Pinpoint the cell where the given text exists, returning its (X, Y) midpoint coordinate. 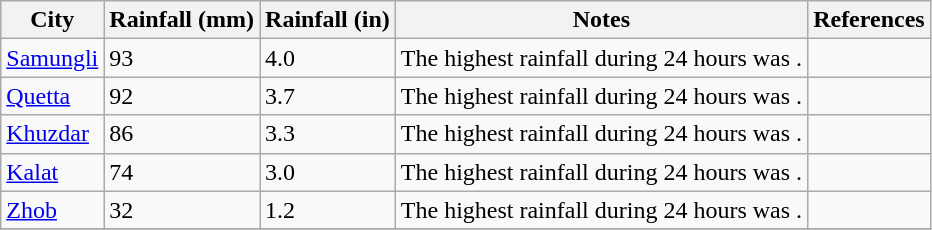
32 (182, 210)
Quetta (52, 96)
Samungli (52, 58)
Rainfall (mm) (182, 20)
Kalat (52, 172)
3.7 (328, 96)
92 (182, 96)
3.3 (328, 134)
References (870, 20)
3.0 (328, 172)
1.2 (328, 210)
86 (182, 134)
Rainfall (in) (328, 20)
4.0 (328, 58)
Zhob (52, 210)
74 (182, 172)
Notes (601, 20)
93 (182, 58)
City (52, 20)
Khuzdar (52, 134)
